Extract the (x, y) coordinate from the center of the cell holding the provided text.  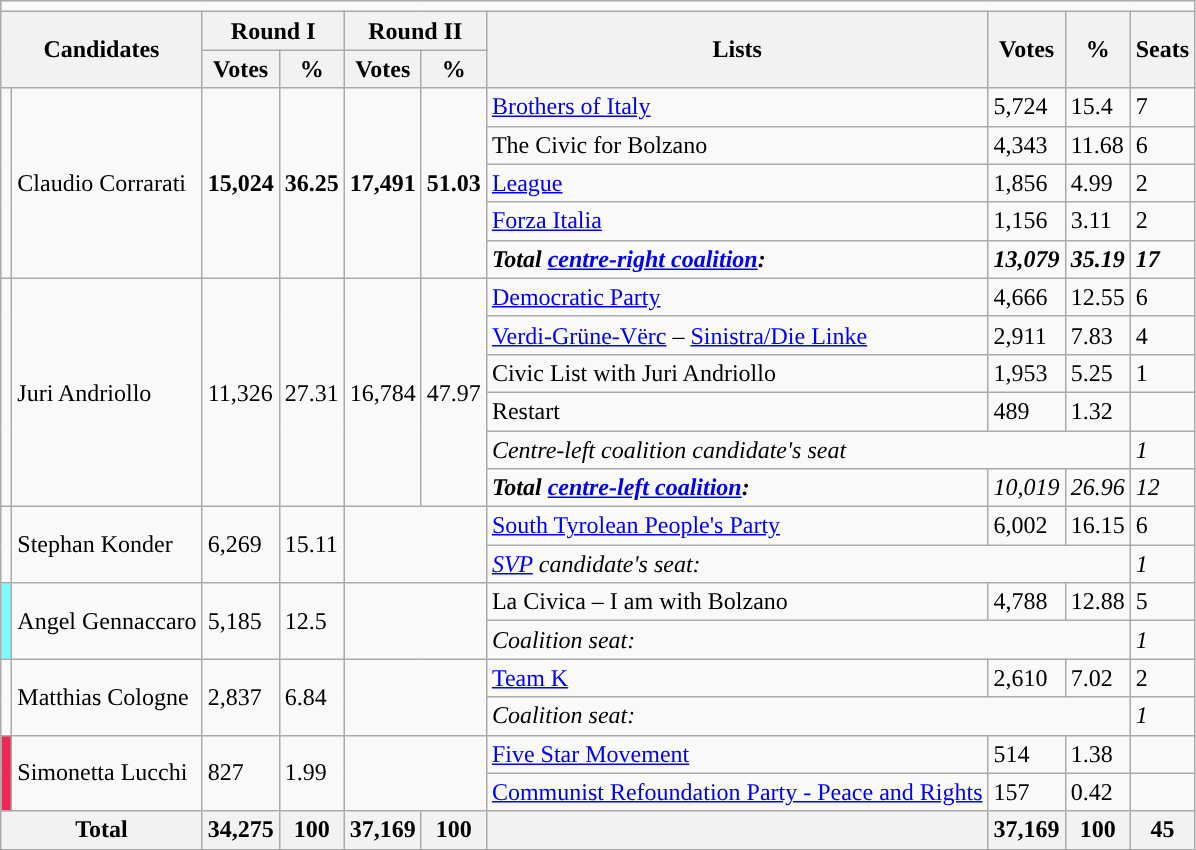
5,724 (1026, 107)
5,185 (240, 621)
South Tyrolean People's Party (737, 526)
12 (1162, 488)
Simonetta Lucchi (107, 773)
Verdi-Grüne-Vërc – Sinistra/Die Linke (737, 335)
6.84 (312, 697)
League (737, 183)
10,019 (1026, 488)
Total (102, 830)
17 (1162, 259)
7 (1162, 107)
11.68 (1098, 145)
35.19 (1098, 259)
1,856 (1026, 183)
7.02 (1098, 678)
16,784 (382, 392)
La Civica – I am with Bolzano (737, 602)
1.38 (1098, 754)
45 (1162, 830)
Civic List with Juri Andriollo (737, 373)
27.31 (312, 392)
12.55 (1098, 297)
36.25 (312, 183)
6,002 (1026, 526)
Seats (1162, 50)
2,837 (240, 697)
489 (1026, 411)
2,911 (1026, 335)
15,024 (240, 183)
15.11 (312, 545)
Five Star Movement (737, 754)
SVP candidate's seat: (808, 564)
The Civic for Bolzano (737, 145)
Total centre-left coalition: (737, 488)
1.99 (312, 773)
Angel Gennaccaro (107, 621)
15.4 (1098, 107)
827 (240, 773)
Total centre-right coalition: (737, 259)
7.83 (1098, 335)
5 (1162, 602)
1.32 (1098, 411)
Democratic Party (737, 297)
Communist Refoundation Party - Peace and Rights (737, 792)
Stephan Konder (107, 545)
Candidates (102, 50)
4,666 (1026, 297)
1,953 (1026, 373)
47.97 (454, 392)
0.42 (1098, 792)
11,326 (240, 392)
Lists (737, 50)
Forza Italia (737, 221)
16.15 (1098, 526)
Claudio Corrarati (107, 183)
1,156 (1026, 221)
4 (1162, 335)
Round II (415, 31)
17,491 (382, 183)
2,610 (1026, 678)
34,275 (240, 830)
6,269 (240, 545)
12.5 (312, 621)
Round I (273, 31)
Restart (737, 411)
157 (1026, 792)
Matthias Cologne (107, 697)
12.88 (1098, 602)
Juri Andriollo (107, 392)
Centre-left coalition candidate's seat (808, 449)
4,788 (1026, 602)
3.11 (1098, 221)
13,079 (1026, 259)
Brothers of Italy (737, 107)
4.99 (1098, 183)
514 (1026, 754)
51.03 (454, 183)
Team K (737, 678)
26.96 (1098, 488)
4,343 (1026, 145)
5.25 (1098, 373)
